Return (X, Y) of the center of cell containing provided text 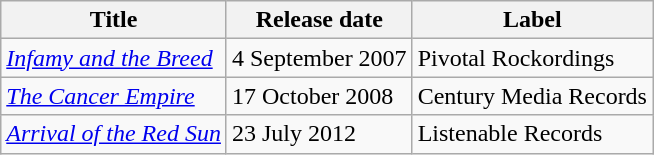
Arrival of the Red Sun (114, 134)
The Cancer Empire (114, 96)
Title (114, 20)
Listenable Records (532, 134)
4 September 2007 (319, 58)
23 July 2012 (319, 134)
Label (532, 20)
Century Media Records (532, 96)
Infamy and the Breed (114, 58)
Pivotal Rockordings (532, 58)
17 October 2008 (319, 96)
Release date (319, 20)
